Search for the cell housing the specified text and yield its (X, Y) center coordinate. 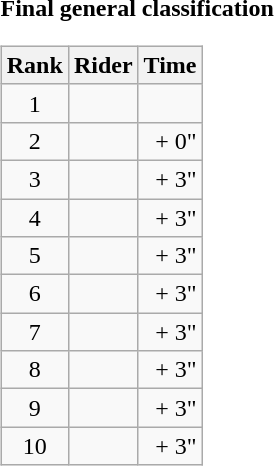
10 (34, 446)
1 (34, 103)
2 (34, 141)
Rank (34, 65)
Rider (103, 65)
Time (170, 65)
9 (34, 408)
+ 0" (170, 141)
6 (34, 294)
4 (34, 217)
8 (34, 370)
3 (34, 179)
5 (34, 256)
7 (34, 332)
